Find where the given text appears and provide that cell's center as (x, y) coordinate. 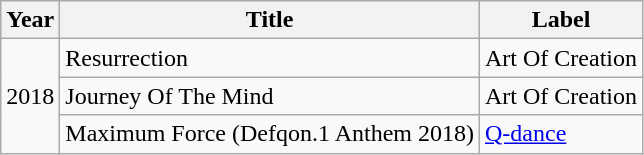
Title (270, 20)
Label (560, 20)
2018 (30, 96)
Q-dance (560, 134)
Year (30, 20)
Resurrection (270, 58)
Journey Of The Mind (270, 96)
Maximum Force (Defqon.1 Anthem 2018) (270, 134)
